Determine the [X, Y] coordinate at the center of the cell enclosing the given text.  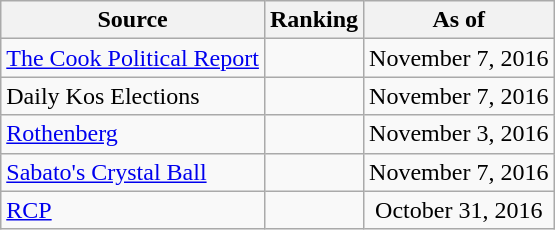
October 31, 2016 [459, 210]
Ranking [314, 20]
The Cook Political Report [133, 58]
November 3, 2016 [459, 134]
As of [459, 20]
RCP [133, 210]
Rothenberg [133, 134]
Source [133, 20]
Sabato's Crystal Ball [133, 172]
Daily Kos Elections [133, 96]
